Provide the (X, Y) coordinate of the cell's center where the given text is located.  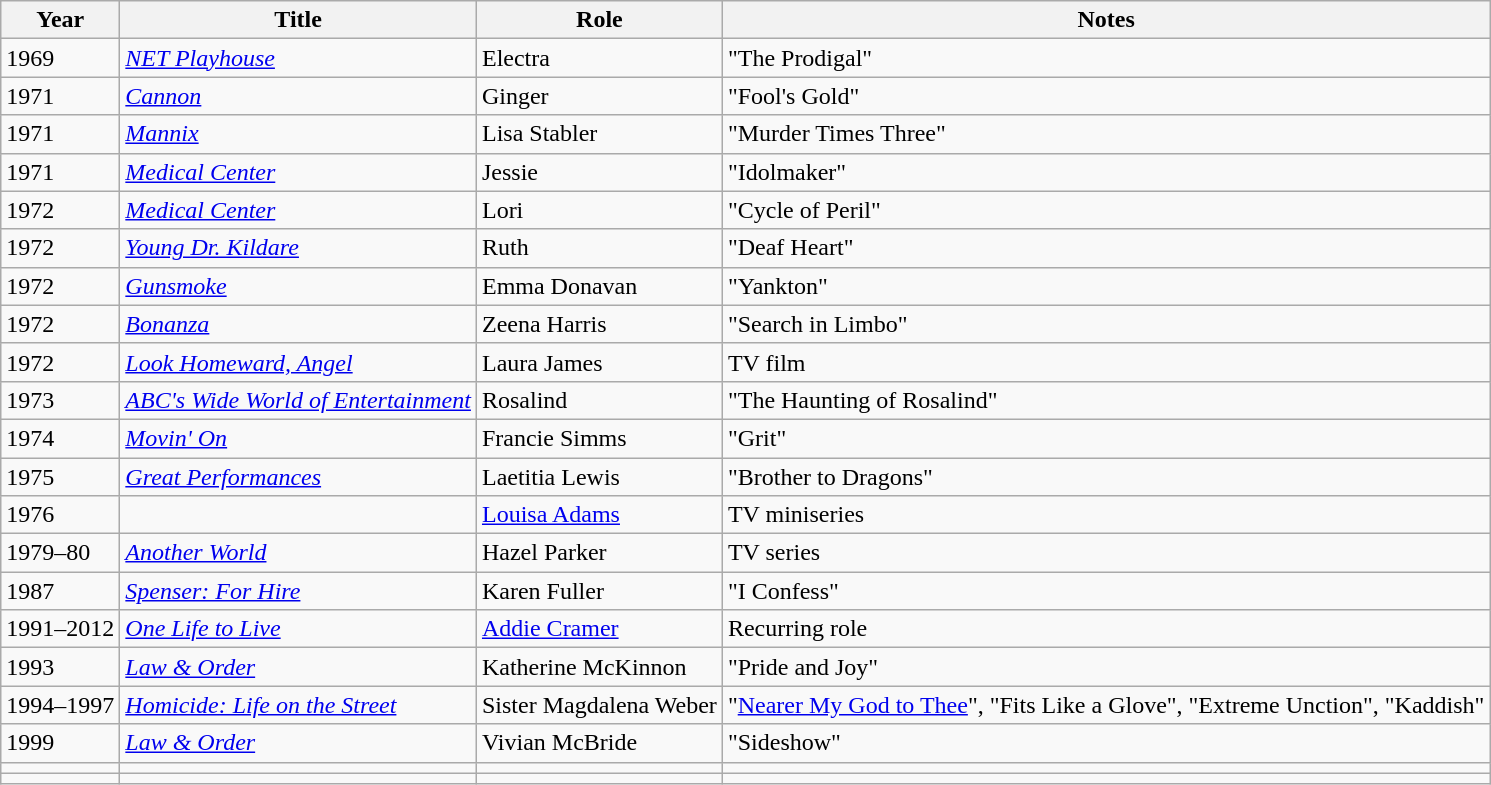
One Life to Live (298, 629)
Jessie (599, 172)
Ginger (599, 96)
Ruth (599, 248)
1979–80 (60, 553)
NET Playhouse (298, 58)
"Pride and Joy" (1106, 667)
1994–1997 (60, 705)
TV series (1106, 553)
Bonanza (298, 324)
"Nearer My God to Thee", "Fits Like a Glove", "Extreme Unction", "Kaddish" (1106, 705)
Year (60, 20)
Sister Magdalena Weber (599, 705)
"Grit" (1106, 438)
Young Dr. Kildare (298, 248)
Mannix (298, 134)
Look Homeward, Angel (298, 362)
1975 (60, 477)
Movin' On (298, 438)
1969 (60, 58)
Great Performances (298, 477)
"Cycle of Peril" (1106, 210)
Gunsmoke (298, 286)
TV film (1106, 362)
1976 (60, 515)
1993 (60, 667)
Notes (1106, 20)
"Murder Times Three" (1106, 134)
Addie Cramer (599, 629)
"Yankton" (1106, 286)
Lisa Stabler (599, 134)
1987 (60, 591)
"Sideshow" (1106, 743)
Homicide: Life on the Street (298, 705)
TV miniseries (1106, 515)
Emma Donavan (599, 286)
1974 (60, 438)
"Deaf Heart" (1106, 248)
"I Confess" (1106, 591)
1973 (60, 400)
Another World (298, 553)
Vivian McBride (599, 743)
"Brother to Dragons" (1106, 477)
1991–2012 (60, 629)
"The Haunting of Rosalind" (1106, 400)
Electra (599, 58)
"Search in Limbo" (1106, 324)
"Fool's Gold" (1106, 96)
Katherine McKinnon (599, 667)
Lori (599, 210)
Zeena Harris (599, 324)
Laetitia Lewis (599, 477)
Rosalind (599, 400)
Louisa Adams (599, 515)
"The Prodigal" (1106, 58)
1999 (60, 743)
Spenser: For Hire (298, 591)
Karen Fuller (599, 591)
"Idolmaker" (1106, 172)
Francie Simms (599, 438)
Laura James (599, 362)
Cannon (298, 96)
Title (298, 20)
Hazel Parker (599, 553)
Recurring role (1106, 629)
ABC's Wide World of Entertainment (298, 400)
Role (599, 20)
